Output the (X, Y) coordinate of the center of the cell containing the given text.  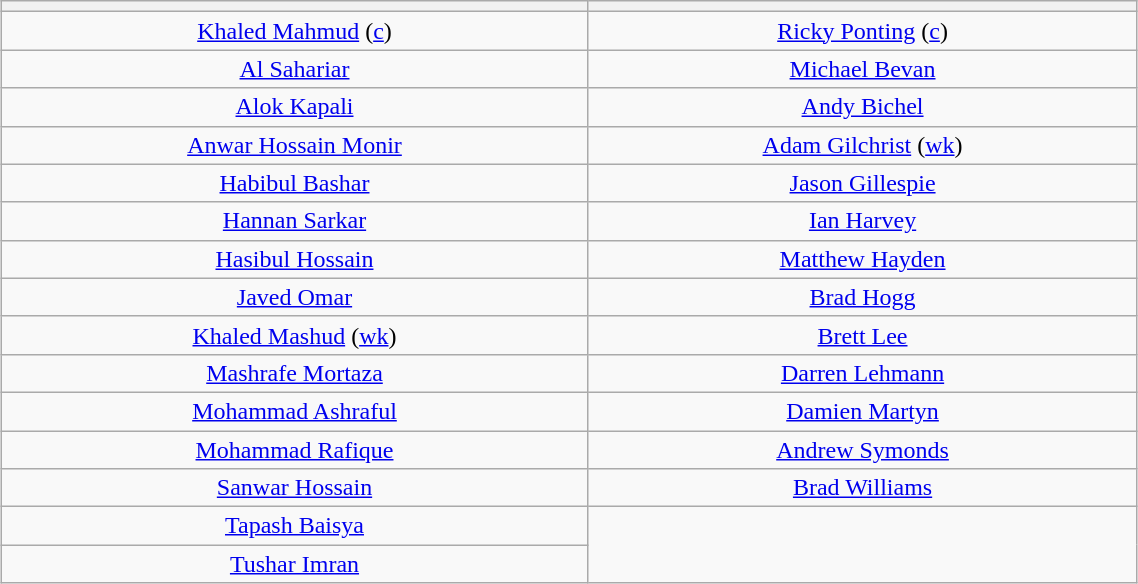
Tushar Imran (294, 564)
Matthew Hayden (862, 259)
Hannan Sarkar (294, 221)
Khaled Mashud (wk) (294, 335)
Adam Gilchrist (wk) (862, 145)
Khaled Mahmud (c) (294, 31)
Mohammad Ashraful (294, 411)
Ricky Ponting (c) (862, 31)
Mohammad Rafique (294, 449)
Andy Bichel (862, 107)
Darren Lehmann (862, 373)
Brad Hogg (862, 297)
Michael Bevan (862, 69)
Mashrafe Mortaza (294, 373)
Javed Omar (294, 297)
Sanwar Hossain (294, 488)
Andrew Symonds (862, 449)
Brad Williams (862, 488)
Ian Harvey (862, 221)
Al Sahariar (294, 69)
Alok Kapali (294, 107)
Jason Gillespie (862, 183)
Hasibul Hossain (294, 259)
Tapash Baisya (294, 526)
Anwar Hossain Monir (294, 145)
Habibul Bashar (294, 183)
Brett Lee (862, 335)
Damien Martyn (862, 411)
